Pinpoint the cell where the given text exists, returning its [X, Y] midpoint coordinate. 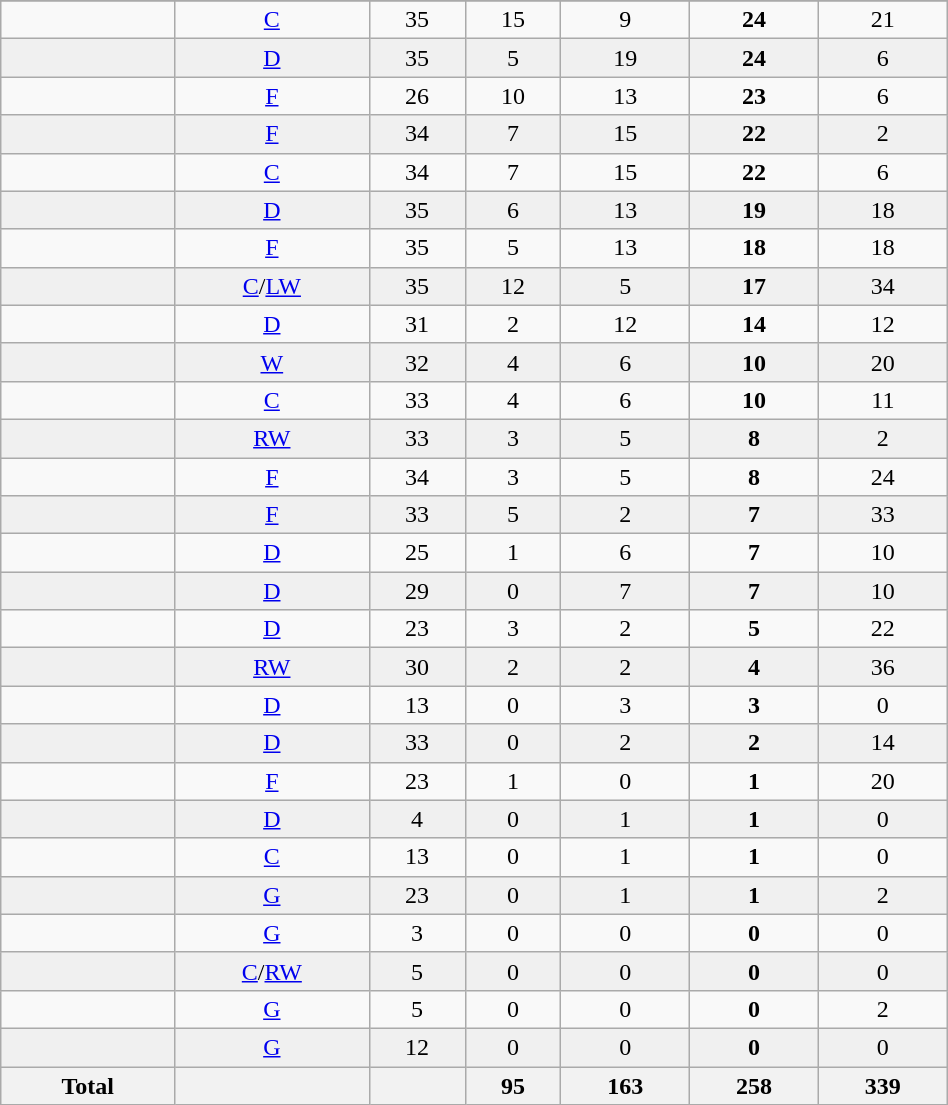
26 [417, 96]
258 [754, 1085]
21 [882, 20]
W [272, 362]
17 [754, 286]
30 [417, 667]
C/RW [272, 971]
163 [626, 1085]
9 [626, 20]
11 [882, 400]
25 [417, 553]
C/LW [272, 286]
339 [882, 1085]
32 [417, 362]
36 [882, 667]
95 [513, 1085]
29 [417, 591]
31 [417, 324]
Total [88, 1085]
